From the cell containing the given text, extract its center point as [x, y] coordinate. 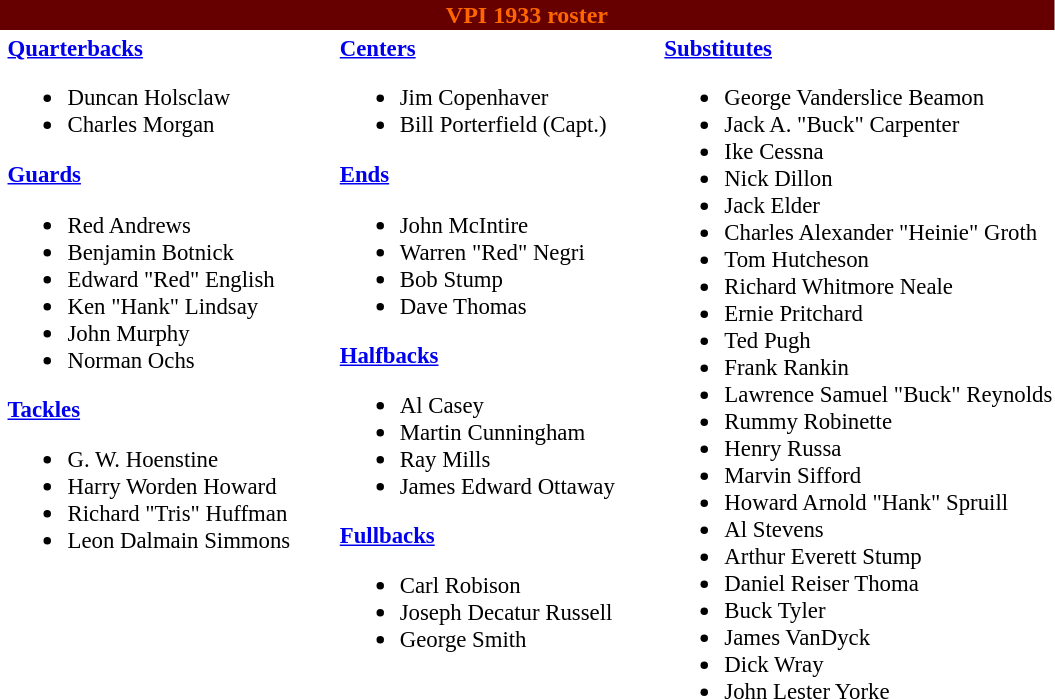
VPI 1933 roster [527, 15]
